Extract the [X, Y] coordinate from the center of the cell holding the provided text.  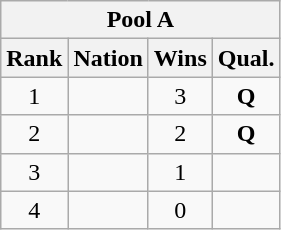
Wins [180, 58]
Qual. [246, 58]
Rank [34, 58]
4 [34, 210]
Pool A [140, 20]
0 [180, 210]
Nation [108, 58]
